Pinpoint the cell where the given text exists, returning its (X, Y) midpoint coordinate. 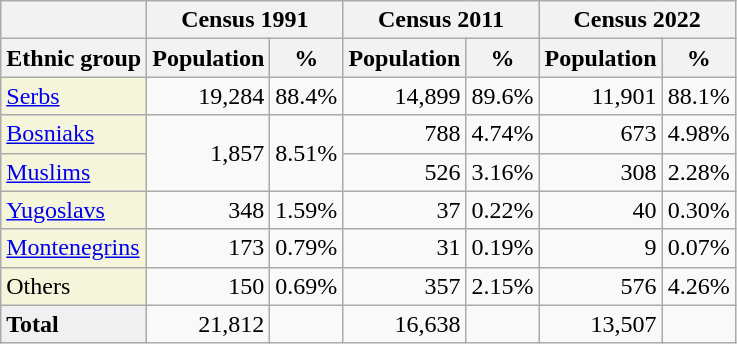
Census 2011 (441, 20)
2.28% (698, 172)
0.19% (502, 248)
150 (208, 286)
Ethnic group (74, 58)
Census 1991 (245, 20)
Others (74, 286)
0.79% (306, 248)
673 (600, 134)
1.59% (306, 210)
526 (404, 172)
88.1% (698, 96)
4.98% (698, 134)
Muslims (74, 172)
3.16% (502, 172)
576 (600, 286)
0.07% (698, 248)
348 (208, 210)
16,638 (404, 324)
11,901 (600, 96)
Serbs (74, 96)
31 (404, 248)
8.51% (306, 153)
13,507 (600, 324)
Montenegrins (74, 248)
357 (404, 286)
88.4% (306, 96)
4.74% (502, 134)
308 (600, 172)
Census 2022 (637, 20)
40 (600, 210)
Total (74, 324)
Yugoslavs (74, 210)
788 (404, 134)
1,857 (208, 153)
19,284 (208, 96)
21,812 (208, 324)
Bosniaks (74, 134)
37 (404, 210)
9 (600, 248)
4.26% (698, 286)
173 (208, 248)
0.30% (698, 210)
89.6% (502, 96)
2.15% (502, 286)
14,899 (404, 96)
0.22% (502, 210)
0.69% (306, 286)
